Search for the cell housing the specified text and yield its (x, y) center coordinate. 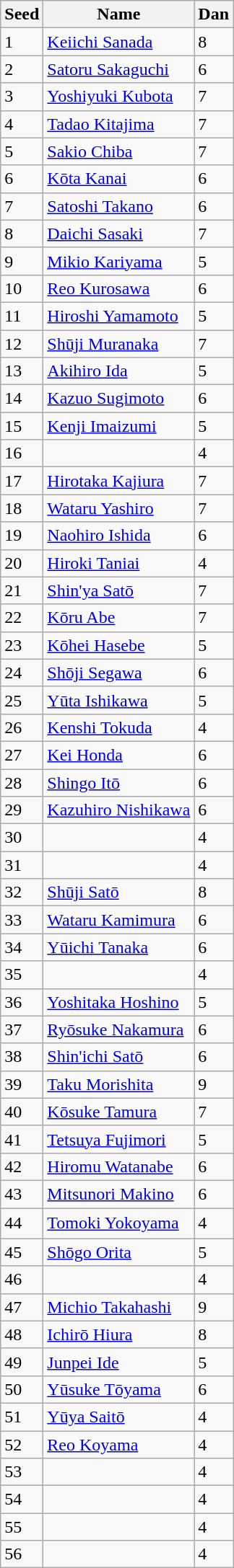
43 (22, 1194)
Sakio Chiba (118, 151)
10 (22, 288)
Hiroshi Yamamoto (118, 316)
Yoshiyuki Kubota (118, 97)
27 (22, 755)
51 (22, 1417)
37 (22, 1029)
35 (22, 975)
39 (22, 1084)
Kazuo Sugimoto (118, 399)
19 (22, 536)
38 (22, 1057)
Seed (22, 14)
Junpei Ide (118, 1362)
44 (22, 1224)
36 (22, 1002)
Shōgo Orita (118, 1252)
42 (22, 1166)
Daichi Sasaki (118, 234)
Name (118, 14)
Shingo Itō (118, 782)
Kenji Imaizumi (118, 426)
50 (22, 1389)
Ryōsuke Nakamura (118, 1029)
16 (22, 453)
47 (22, 1307)
Kei Honda (118, 755)
Hiromu Watanabe (118, 1166)
17 (22, 481)
Kōta Kanai (118, 179)
Kazuhiro Nishikawa (118, 810)
Reo Koyama (118, 1444)
45 (22, 1252)
20 (22, 563)
Shin'ichi Satō (118, 1057)
Reo Kurosawa (118, 288)
52 (22, 1444)
21 (22, 590)
Kōsuke Tamura (118, 1112)
3 (22, 97)
31 (22, 865)
Shōji Segawa (118, 673)
56 (22, 1554)
29 (22, 810)
Tetsuya Fujimori (118, 1139)
Shūji Muranaka (118, 344)
Michio Takahashi (118, 1307)
41 (22, 1139)
Taku Morishita (118, 1084)
32 (22, 892)
34 (22, 947)
Wataru Kamimura (118, 920)
Dan (214, 14)
25 (22, 700)
Hirotaka Kajiura (118, 481)
28 (22, 782)
23 (22, 645)
Hiroki Taniai (118, 563)
Akihiro Ida (118, 371)
Tadao Kitajima (118, 124)
14 (22, 399)
12 (22, 344)
55 (22, 1527)
54 (22, 1500)
Shūji Satō (118, 892)
33 (22, 920)
Yūichi Tanaka (118, 947)
Yūta Ishikawa (118, 700)
46 (22, 1280)
22 (22, 618)
Mitsunori Makino (118, 1194)
Keiichi Sanada (118, 42)
24 (22, 673)
Wataru Yashiro (118, 508)
Satoru Sakaguchi (118, 69)
48 (22, 1334)
49 (22, 1362)
Mikio Kariyama (118, 261)
Kōhei Hasebe (118, 645)
1 (22, 42)
13 (22, 371)
11 (22, 316)
Tomoki Yokoyama (118, 1224)
Yūsuke Tōyama (118, 1389)
40 (22, 1112)
Yūya Saitō (118, 1417)
Kōru Abe (118, 618)
Ichirō Hiura (118, 1334)
Kenshi Tokuda (118, 727)
Shin'ya Satō (118, 590)
Yoshitaka Hoshino (118, 1002)
26 (22, 727)
15 (22, 426)
2 (22, 69)
Naohiro Ishida (118, 536)
18 (22, 508)
53 (22, 1472)
Satoshi Takano (118, 206)
30 (22, 838)
